Find where the given text appears and provide that cell's center as (X, Y) coordinate. 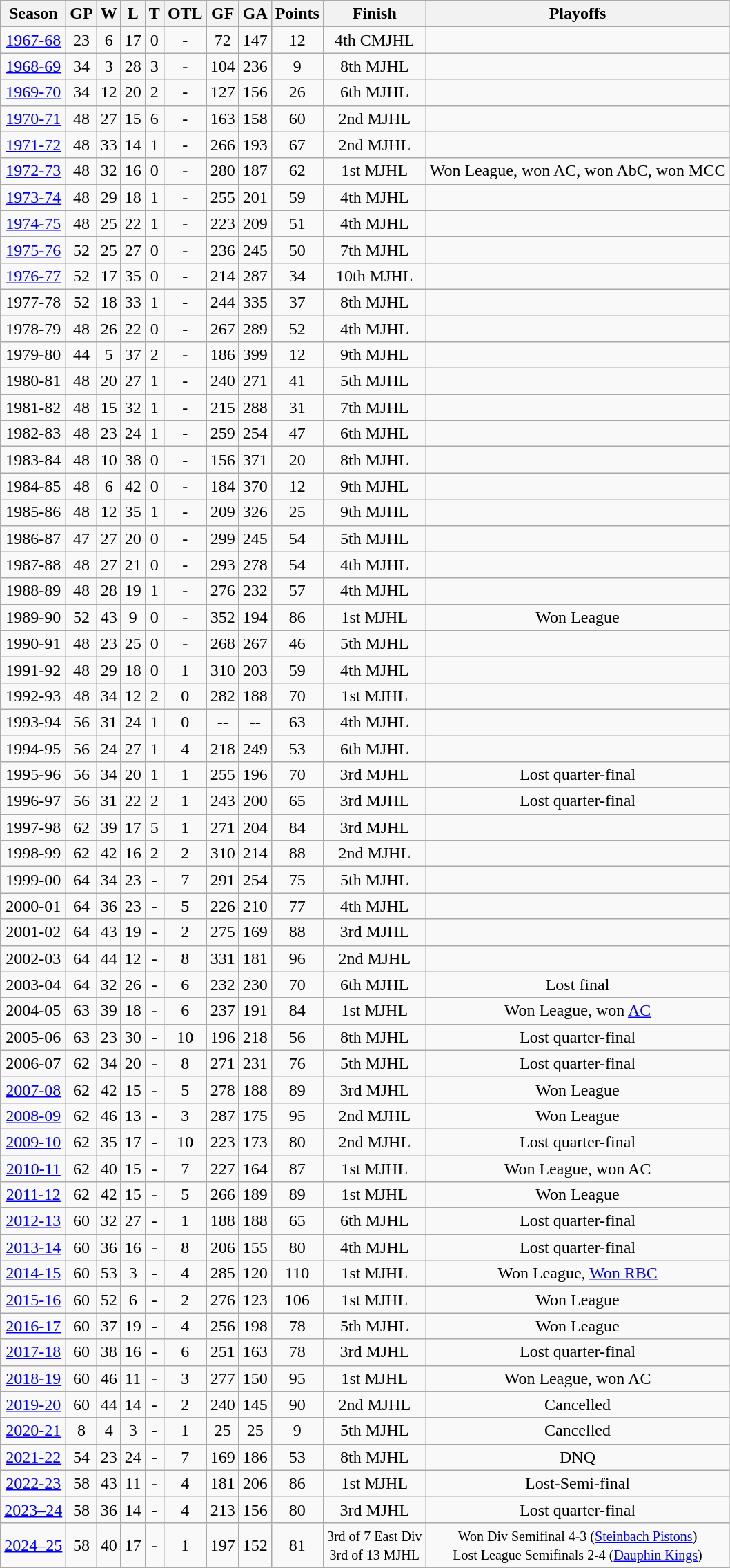
184 (222, 486)
299 (222, 539)
GP (81, 14)
1992-93 (33, 696)
198 (255, 1326)
96 (297, 958)
2024–25 (33, 1545)
249 (255, 748)
Playoffs (578, 14)
1990-91 (33, 643)
275 (222, 932)
277 (222, 1378)
104 (222, 66)
147 (255, 40)
1979-80 (33, 355)
1986-87 (33, 539)
87 (297, 1169)
1988-89 (33, 591)
2016-17 (33, 1326)
1984-85 (33, 486)
1994-95 (33, 748)
1977-78 (33, 302)
1976-77 (33, 276)
370 (255, 486)
256 (222, 1326)
293 (222, 565)
399 (255, 355)
3rd of 7 East Div3rd of 13 MJHL (374, 1545)
331 (222, 958)
2000-01 (33, 906)
1969-70 (33, 92)
1968-69 (33, 66)
2017-18 (33, 1352)
10th MJHL (374, 276)
51 (297, 223)
2009-10 (33, 1142)
285 (222, 1274)
Finish (374, 14)
1993-94 (33, 722)
2020-21 (33, 1431)
127 (222, 92)
150 (255, 1378)
200 (255, 801)
77 (297, 906)
268 (222, 643)
72 (222, 40)
1983-84 (33, 460)
90 (297, 1405)
DNQ (578, 1457)
2012-13 (33, 1221)
1997-98 (33, 827)
237 (222, 1011)
2011-12 (33, 1195)
326 (255, 512)
81 (297, 1545)
1995-96 (33, 775)
231 (255, 1063)
2008-09 (33, 1116)
155 (255, 1247)
OTL (185, 14)
1972-73 (33, 171)
21 (132, 565)
41 (297, 381)
110 (297, 1274)
210 (255, 906)
Won Div Semifinal 4-3 (Steinbach Pistons)Lost League Semifinals 2-4 (Dauphin Kings) (578, 1545)
1973-74 (33, 197)
197 (222, 1545)
259 (222, 434)
4th CMJHL (374, 40)
1982-83 (33, 434)
335 (255, 302)
67 (297, 145)
30 (132, 1037)
1971-72 (33, 145)
Points (297, 14)
Lost final (578, 985)
123 (255, 1300)
1980-81 (33, 381)
2021-22 (33, 1457)
352 (222, 617)
2005-06 (33, 1037)
187 (255, 171)
203 (255, 670)
2013-14 (33, 1247)
2014-15 (33, 1274)
289 (255, 329)
GF (222, 14)
2001-02 (33, 932)
2004-05 (33, 1011)
1998-99 (33, 854)
2023–24 (33, 1509)
1996-97 (33, 801)
145 (255, 1405)
215 (222, 408)
120 (255, 1274)
1991-92 (33, 670)
226 (222, 906)
2022-23 (33, 1483)
191 (255, 1011)
213 (222, 1509)
282 (222, 696)
175 (255, 1116)
243 (222, 801)
1970-71 (33, 119)
106 (297, 1300)
T (155, 14)
Won League, Won RBC (578, 1274)
1978-79 (33, 329)
1989-90 (33, 617)
57 (297, 591)
193 (255, 145)
L (132, 14)
227 (222, 1169)
2015-16 (33, 1300)
Won League, won AC, won AbC, won MCC (578, 171)
173 (255, 1142)
1987-88 (33, 565)
158 (255, 119)
288 (255, 408)
189 (255, 1195)
2006-07 (33, 1063)
2007-08 (33, 1089)
2019-20 (33, 1405)
76 (297, 1063)
152 (255, 1545)
291 (222, 880)
201 (255, 197)
1975-76 (33, 250)
1999-00 (33, 880)
1974-75 (33, 223)
50 (297, 250)
75 (297, 880)
13 (132, 1116)
244 (222, 302)
251 (222, 1352)
W (109, 14)
2003-04 (33, 985)
GA (255, 14)
Season (33, 14)
2010-11 (33, 1169)
1985-86 (33, 512)
1981-82 (33, 408)
371 (255, 460)
2002-03 (33, 958)
230 (255, 985)
194 (255, 617)
204 (255, 827)
164 (255, 1169)
1967-68 (33, 40)
2018-19 (33, 1378)
280 (222, 171)
Lost-Semi-final (578, 1483)
